Capture the cell that displays the provided text and extract its [x, y] central coordinate. 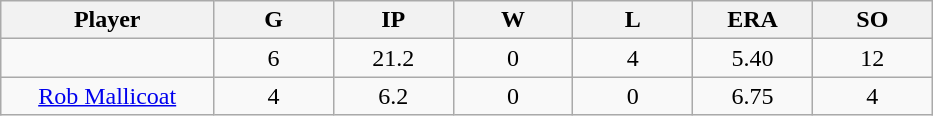
6.2 [393, 96]
5.40 [753, 58]
W [513, 20]
L [633, 20]
Player [108, 20]
SO [872, 20]
6 [274, 58]
Rob Mallicoat [108, 96]
IP [393, 20]
G [274, 20]
6.75 [753, 96]
12 [872, 58]
21.2 [393, 58]
ERA [753, 20]
